Return the [x, y] coordinate for the center point of the cell that contains the specified text.  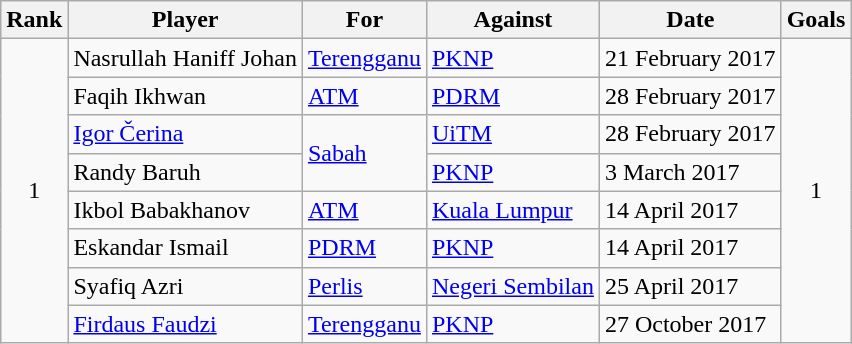
Negeri Sembilan [512, 286]
For [364, 20]
Kuala Lumpur [512, 210]
27 October 2017 [690, 324]
Against [512, 20]
25 April 2017 [690, 286]
Perlis [364, 286]
Sabah [364, 153]
Eskandar Ismail [186, 248]
Igor Čerina [186, 134]
Nasrullah Haniff Johan [186, 58]
Syafiq Azri [186, 286]
Rank [34, 20]
UiTM [512, 134]
Faqih Ikhwan [186, 96]
Player [186, 20]
21 February 2017 [690, 58]
Ikbol Babakhanov [186, 210]
3 March 2017 [690, 172]
Goals [816, 20]
Randy Baruh [186, 172]
Date [690, 20]
Firdaus Faudzi [186, 324]
